Search for the cell housing the specified text and yield its [X, Y] center coordinate. 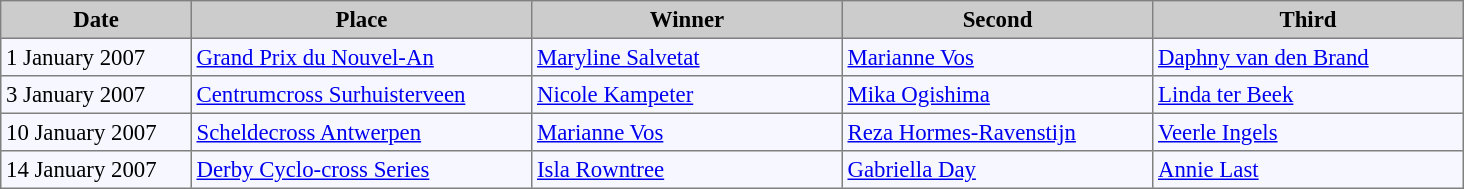
Second [997, 20]
Place [361, 20]
1 January 2007 [96, 57]
Centrumcross Surhuisterveen [361, 95]
Mika Ogishima [997, 95]
Veerle Ingels [1308, 132]
Scheldecross Antwerpen [361, 132]
Isla Rowntree [687, 170]
Linda ter Beek [1308, 95]
Grand Prix du Nouvel-An [361, 57]
10 January 2007 [96, 132]
Maryline Salvetat [687, 57]
Daphny van den Brand [1308, 57]
Gabriella Day [997, 170]
Winner [687, 20]
Nicole Kampeter [687, 95]
3 January 2007 [96, 95]
Date [96, 20]
Derby Cyclo-cross Series [361, 170]
14 January 2007 [96, 170]
Third [1308, 20]
Reza Hormes-Ravenstijn [997, 132]
Annie Last [1308, 170]
